From the cell containing the given text, extract its center point as (X, Y) coordinate. 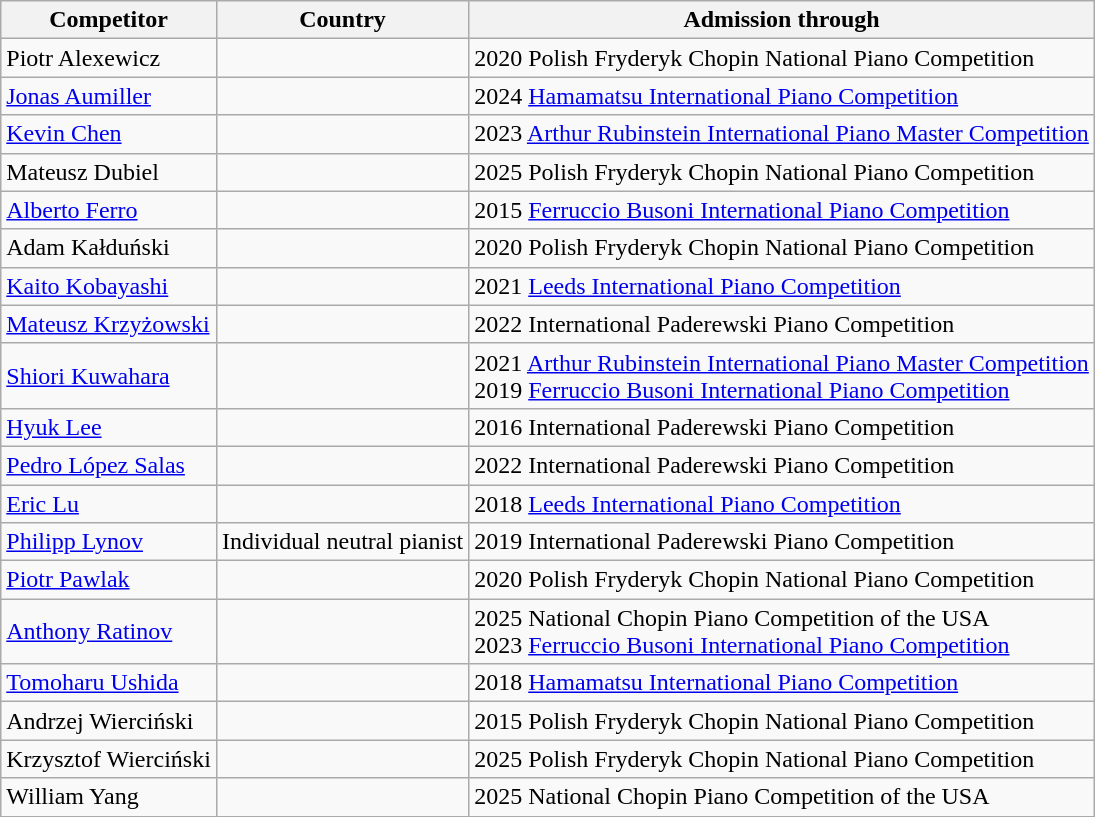
2015 Polish Fryderyk Chopin National Piano Competition (782, 721)
Jonas Aumiller (109, 96)
2015 Ferruccio Busoni International Piano Competition (782, 210)
Country (342, 20)
Tomoharu Ushida (109, 683)
Kevin Chen (109, 134)
Mateusz Dubiel (109, 172)
2025 National Chopin Piano Competition of the USA 2023 Ferruccio Busoni International Piano Competition (782, 632)
2021 Leeds International Piano Competition (782, 286)
Competitor (109, 20)
Krzysztof Wierciński (109, 759)
2024 Hamamatsu International Piano Competition (782, 96)
Alberto Ferro (109, 210)
2018 Leeds International Piano Competition (782, 503)
2019 International Paderewski Piano Competition (782, 542)
Anthony Ratinov (109, 632)
Kaito Kobayashi (109, 286)
Adam Kałduński (109, 248)
Mateusz Krzyżowski (109, 324)
Shiori Kuwahara (109, 376)
2018 Hamamatsu International Piano Competition (782, 683)
2023 Arthur Rubinstein International Piano Master Competition (782, 134)
Andrzej Wierciński (109, 721)
Eric Lu (109, 503)
2025 National Chopin Piano Competition of the USA (782, 797)
Hyuk Lee (109, 427)
Philipp Lynov (109, 542)
2021 Arthur Rubinstein International Piano Master Competition 2019 Ferruccio Busoni International Piano Competition (782, 376)
Individual neutral pianist (342, 542)
William Yang (109, 797)
Pedro López Salas (109, 465)
Admission through (782, 20)
Piotr Alexewicz (109, 58)
Piotr Pawlak (109, 580)
2016 International Paderewski Piano Competition (782, 427)
